Find where the given text appears and provide that cell's center as (X, Y) coordinate. 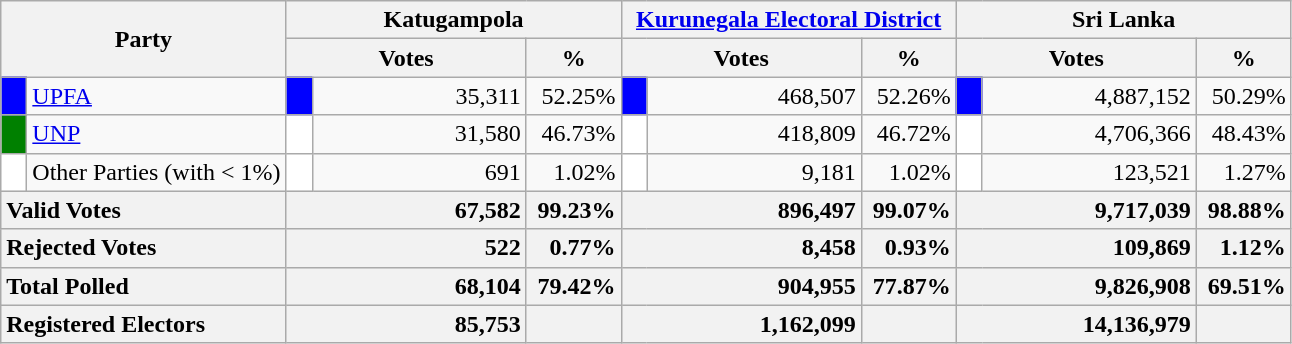
46.72% (908, 134)
50.29% (1244, 96)
52.25% (574, 96)
14,136,979 (1076, 324)
522 (406, 248)
9,826,908 (1076, 286)
9,181 (754, 172)
0.77% (574, 248)
123,521 (1089, 172)
418,809 (754, 134)
46.73% (574, 134)
Registered Electors (144, 324)
52.26% (908, 96)
77.87% (908, 286)
35,311 (419, 96)
468,507 (754, 96)
Valid Votes (144, 210)
Sri Lanka (1124, 20)
Total Polled (144, 286)
8,458 (741, 248)
Katugampola (454, 20)
UNP (156, 134)
4,706,366 (1089, 134)
69.51% (1244, 286)
79.42% (574, 286)
99.23% (574, 210)
Other Parties (with < 1%) (156, 172)
1.27% (1244, 172)
68,104 (406, 286)
85,753 (406, 324)
Party (144, 39)
691 (419, 172)
98.88% (1244, 210)
48.43% (1244, 134)
31,580 (419, 134)
0.93% (908, 248)
Kurunegala Electoral District (788, 20)
UPFA (156, 96)
1,162,099 (741, 324)
4,887,152 (1089, 96)
67,582 (406, 210)
1.12% (1244, 248)
Rejected Votes (144, 248)
9,717,039 (1076, 210)
896,497 (741, 210)
904,955 (741, 286)
99.07% (908, 210)
109,869 (1076, 248)
